Pinpoint the cell where the given text exists, returning its (X, Y) midpoint coordinate. 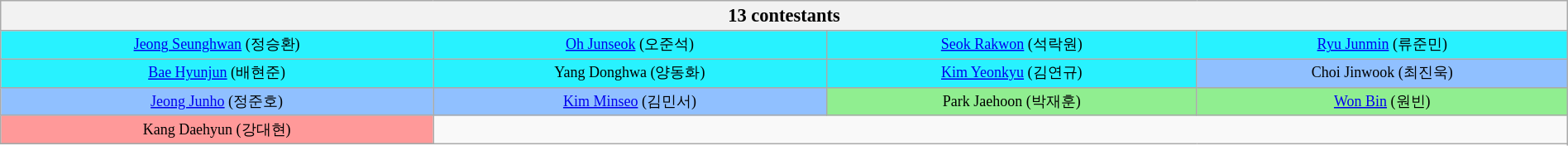
Kim Yeonkyu (김연규) (1011, 73)
Bae Hyunjun (배현준) (217, 73)
Kang Daehyun (강대현) (217, 129)
Yang Donghwa (양동화) (630, 73)
Kim Minseo (김민서) (630, 101)
Jeong Seunghwan (정승환) (217, 45)
Ryu Junmin (류준민) (1382, 45)
Jeong Junho (정준호) (217, 101)
Park Jaehoon (박재훈) (1011, 101)
Choi Jinwook (최진욱) (1382, 73)
Won Bin (원빈) (1382, 101)
Oh Junseok (오준석) (630, 45)
13 contestants (784, 16)
Seok Rakwon (석락원) (1011, 45)
